Identify which cell holds the provided text, then report its (x, y) central coordinate. 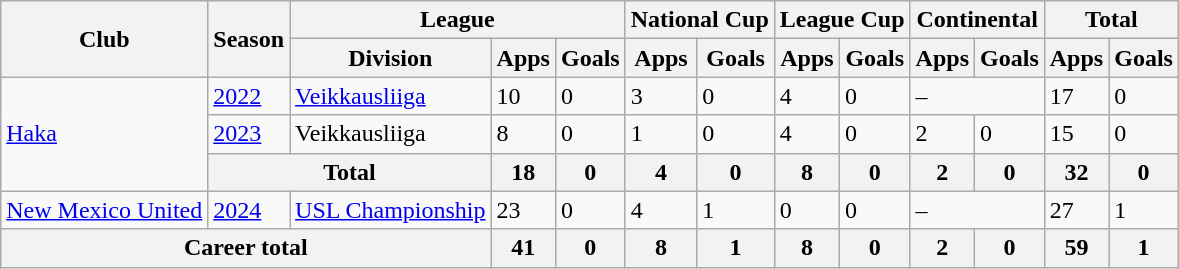
National Cup (700, 20)
17 (1076, 96)
32 (1076, 172)
Continental (977, 20)
League (458, 20)
New Mexico United (104, 210)
2023 (249, 134)
Division (391, 58)
18 (523, 172)
15 (1076, 134)
10 (523, 96)
Haka (104, 134)
27 (1076, 210)
3 (661, 96)
23 (523, 210)
League Cup (842, 20)
Career total (246, 248)
USL Championship (391, 210)
2022 (249, 96)
Season (249, 39)
2024 (249, 210)
59 (1076, 248)
Club (104, 39)
41 (523, 248)
